Capture the cell that displays the provided text and extract its [X, Y] central coordinate. 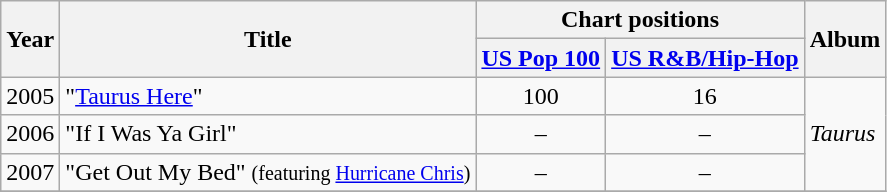
Title [268, 39]
Album [845, 39]
"If I Was Ya Girl" [268, 134]
"Get Out My Bed" (featuring Hurricane Chris) [268, 172]
Taurus [845, 134]
"Taurus Here" [268, 96]
US R&B/Hip-Hop [705, 58]
2007 [30, 172]
US Pop 100 [541, 58]
2005 [30, 96]
2006 [30, 134]
16 [705, 96]
Chart positions [640, 20]
Year [30, 39]
100 [541, 96]
